Return the (X, Y) coordinate for the center point of the cell that contains the specified text.  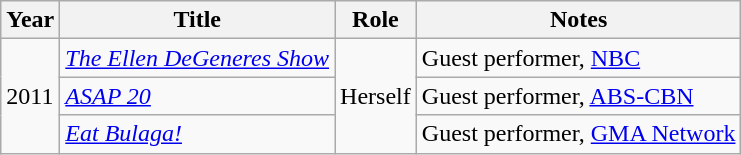
Year (30, 20)
Guest performer, GMA Network (578, 134)
ASAP 20 (198, 96)
Notes (578, 20)
Guest performer, NBC (578, 58)
Role (376, 20)
The Ellen DeGeneres Show (198, 58)
Eat Bulaga! (198, 134)
2011 (30, 96)
Herself (376, 96)
Title (198, 20)
Guest performer, ABS-CBN (578, 96)
